Output the [x, y] coordinate of the center of the cell containing the given text.  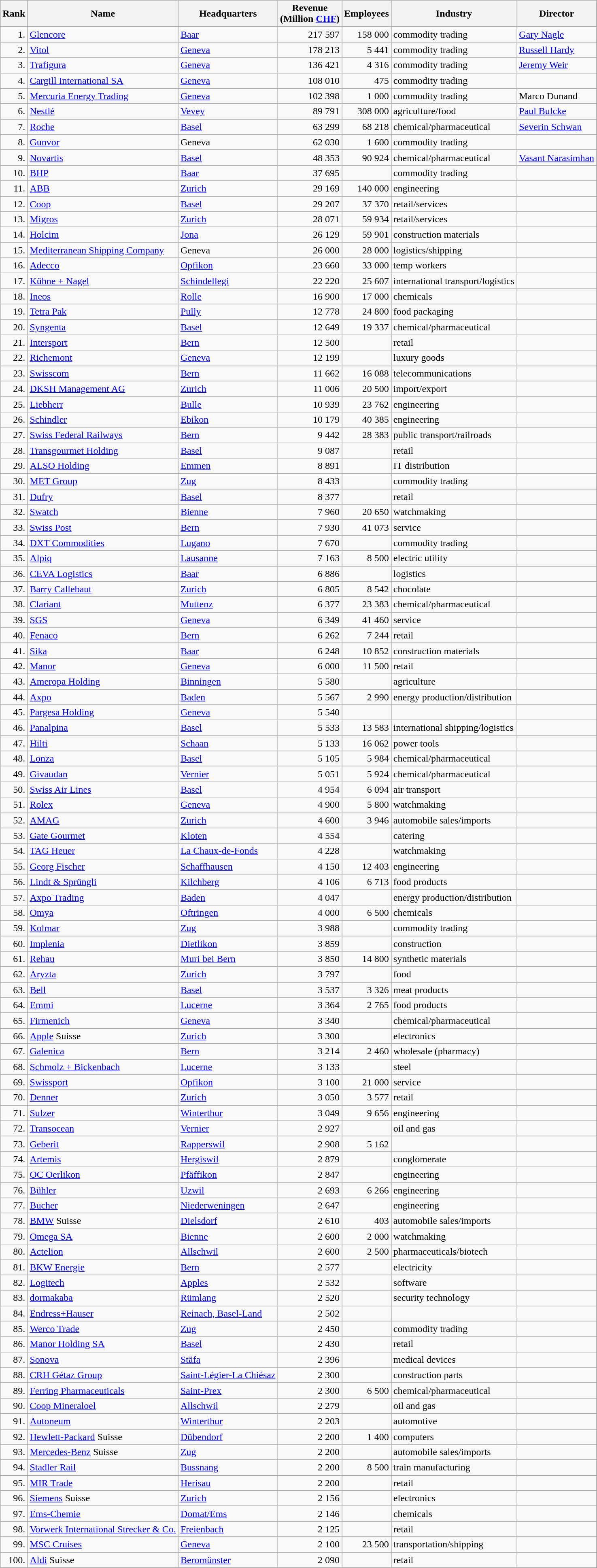
Lindt & Sprüngli [103, 882]
136 421 [310, 65]
73. [14, 1144]
Migros [103, 219]
Firmenich [103, 1021]
Axpo Trading [103, 897]
Ineos [103, 296]
16 062 [367, 743]
6 000 [310, 666]
87. [14, 1360]
security technology [454, 1298]
Aryzta [103, 974]
2 610 [310, 1221]
Nestlé [103, 111]
29. [14, 466]
90. [14, 1406]
train manufacturing [454, 1468]
20 500 [367, 389]
7 244 [367, 635]
Glencore [103, 34]
2 203 [310, 1421]
CEVA Logistics [103, 574]
Autoneum [103, 1421]
1. [14, 34]
3 859 [310, 944]
DXT Commodities [103, 543]
ALSO Holding [103, 466]
6 262 [310, 635]
Transocean [103, 1128]
2 693 [310, 1190]
6 805 [310, 589]
Dielsdorf [228, 1221]
23 660 [310, 266]
2 990 [367, 697]
31. [14, 497]
Dübendorf [228, 1437]
5 540 [310, 713]
Ebikon [228, 419]
Transgourmet Holding [103, 451]
5 051 [310, 774]
9 656 [367, 1113]
10 179 [310, 419]
logistics [454, 574]
Pfäffikon [228, 1174]
57. [14, 897]
5 133 [310, 743]
meat products [454, 990]
93. [14, 1452]
Swiss Federal Railways [103, 435]
10. [14, 173]
21 000 [367, 1082]
1 000 [367, 96]
11 662 [310, 373]
59. [14, 928]
Emmen [228, 466]
Apple Suisse [103, 1036]
2 879 [310, 1159]
2 577 [310, 1267]
37 695 [310, 173]
96. [14, 1498]
Revenue(Million CHF) [310, 14]
12 649 [310, 327]
2 520 [310, 1298]
Mercuria Energy Trading [103, 96]
89. [14, 1390]
8. [14, 142]
ABB [103, 188]
92. [14, 1437]
Saint-Légier-La Chiésaz [228, 1375]
MET Group [103, 481]
3. [14, 65]
5 580 [310, 681]
Jona [228, 235]
7. [14, 127]
48. [14, 759]
Stäfa [228, 1360]
Rehau [103, 959]
Holcim [103, 235]
99. [14, 1545]
TAG Heuer [103, 851]
2 430 [310, 1344]
32. [14, 512]
Ameropa Holding [103, 681]
12 403 [367, 866]
Rapperswil [228, 1144]
41 460 [367, 620]
Actelion [103, 1252]
4 316 [367, 65]
Richemont [103, 358]
Swisscom [103, 373]
Rank [14, 14]
74. [14, 1159]
178 213 [310, 50]
12 500 [310, 343]
IT distribution [454, 466]
10 852 [367, 651]
medical devices [454, 1360]
100. [14, 1560]
6 349 [310, 620]
Sonova [103, 1360]
CRH Gétaz Group [103, 1375]
6 248 [310, 651]
transportation/shipping [454, 1545]
89 791 [310, 111]
temp workers [454, 266]
4 150 [310, 866]
97. [14, 1514]
13 583 [367, 728]
24 800 [367, 312]
Coop [103, 204]
82. [14, 1283]
Fenaco [103, 635]
Alpiq [103, 558]
6. [14, 111]
59 901 [367, 235]
16 900 [310, 296]
Ems-Chemie [103, 1514]
food packaging [454, 312]
16. [14, 266]
3 850 [310, 959]
2 156 [310, 1498]
Rolex [103, 805]
Stadler Rail [103, 1468]
1 600 [367, 142]
Mediterranean Shipping Company [103, 250]
computers [454, 1437]
Clariant [103, 604]
3 364 [310, 1005]
La Chaux-de-Fonds [228, 851]
41. [14, 651]
22. [14, 358]
Hergiswil [228, 1159]
58. [14, 913]
Kilchberg [228, 882]
AMAG [103, 820]
35. [14, 558]
85. [14, 1329]
2 460 [367, 1051]
80. [14, 1252]
46. [14, 728]
68. [14, 1067]
Marco Dunand [557, 96]
Galenica [103, 1051]
Schmolz + Bickenbach [103, 1067]
91. [14, 1421]
5 800 [367, 805]
70. [14, 1098]
Swiss Post [103, 528]
Gary Nagle [557, 34]
Schaan [228, 743]
Apples [228, 1283]
steel [454, 1067]
4. [14, 81]
Oftringen [228, 913]
78. [14, 1221]
18. [14, 296]
Omya [103, 913]
48 353 [310, 157]
5 162 [367, 1144]
34. [14, 543]
76. [14, 1190]
77. [14, 1206]
75. [14, 1174]
telecommunications [454, 373]
21. [14, 343]
217 597 [310, 34]
81. [14, 1267]
Severin Schwan [557, 127]
10 939 [310, 404]
Kolmar [103, 928]
26 000 [310, 250]
50. [14, 789]
Panalpina [103, 728]
22 220 [310, 281]
2 450 [310, 1329]
Sulzer [103, 1113]
3 340 [310, 1021]
luxury goods [454, 358]
Barry Callebaut [103, 589]
chocolate [454, 589]
DKSH Management AG [103, 389]
Manor [103, 666]
19 337 [367, 327]
45. [14, 713]
8 377 [310, 497]
2 090 [310, 1560]
Siemens Suisse [103, 1498]
Novartis [103, 157]
25. [14, 404]
Swissport [103, 1082]
Givaudan [103, 774]
3 050 [310, 1098]
9 442 [310, 435]
4 106 [310, 882]
Gate Gourmet [103, 836]
food [454, 974]
Vorwerk International Strecker & Co. [103, 1529]
23 762 [367, 404]
Rolle [228, 296]
Industry [454, 14]
5 924 [367, 774]
Hewlett-Packard Suisse [103, 1437]
33. [14, 528]
7 163 [310, 558]
Schindellegi [228, 281]
9. [14, 157]
37. [14, 589]
OC Oerlikon [103, 1174]
Jeremy Weir [557, 65]
Tetra Pak [103, 312]
public transport/railroads [454, 435]
24. [14, 389]
Employees [367, 14]
3 537 [310, 990]
conglomerate [454, 1159]
2 100 [310, 1545]
68 218 [367, 127]
4 047 [310, 897]
Reinach, Basel-Land [228, 1313]
41 073 [367, 528]
Director [557, 14]
Bühler [103, 1190]
international transport/logistics [454, 281]
308 000 [367, 111]
Binningen [228, 681]
4 000 [310, 913]
Cargill International SA [103, 81]
Manor Holding SA [103, 1344]
Artemis [103, 1159]
Dufry [103, 497]
Axpo [103, 697]
2 847 [310, 1174]
47. [14, 743]
Uzwil [228, 1190]
import/export [454, 389]
Schaffhausen [228, 866]
Omega SA [103, 1236]
5 533 [310, 728]
66. [14, 1036]
logistics/shipping [454, 250]
79. [14, 1236]
Swiss Air Lines [103, 789]
5 567 [310, 697]
475 [367, 81]
102 398 [310, 96]
65. [14, 1021]
wholesale (pharmacy) [454, 1051]
17. [14, 281]
6 266 [367, 1190]
Sika [103, 651]
30. [14, 481]
Werco Trade [103, 1329]
6 377 [310, 604]
17 000 [367, 296]
Vevey [228, 111]
Name [103, 14]
23 383 [367, 604]
16 088 [367, 373]
43. [14, 681]
3 133 [310, 1067]
4 954 [310, 789]
3 577 [367, 1098]
3 326 [367, 990]
8 433 [310, 481]
3 797 [310, 974]
Bussnang [228, 1468]
28 000 [367, 250]
63 299 [310, 127]
Swatch [103, 512]
synthetic materials [454, 959]
Bell [103, 990]
Lugano [228, 543]
40. [14, 635]
electric utility [454, 558]
59 934 [367, 219]
67. [14, 1051]
7 930 [310, 528]
28 383 [367, 435]
Mercedes-Benz Suisse [103, 1452]
Vasant Narasimhan [557, 157]
72. [14, 1128]
Gunvor [103, 142]
63. [14, 990]
Implenia [103, 944]
Kloten [228, 836]
71. [14, 1113]
SGS [103, 620]
98. [14, 1529]
software [454, 1283]
14 800 [367, 959]
9 087 [310, 451]
2 279 [310, 1406]
5 984 [367, 759]
6 886 [310, 574]
Denner [103, 1098]
Roche [103, 127]
Saint-Prex [228, 1390]
44. [14, 697]
23. [14, 373]
11 500 [367, 666]
2 765 [367, 1005]
5 441 [367, 50]
84. [14, 1313]
Freienbach [228, 1529]
29 207 [310, 204]
automotive [454, 1421]
3 946 [367, 820]
3 988 [310, 928]
Lausanne [228, 558]
Georg Fischer [103, 866]
Geberit [103, 1144]
Muttenz [228, 604]
4 554 [310, 836]
15. [14, 250]
Emmi [103, 1005]
20. [14, 327]
Domat/Ems [228, 1514]
Pargesa Holding [103, 713]
dormakaba [103, 1298]
Syngenta [103, 327]
2 125 [310, 1529]
64. [14, 1005]
28. [14, 451]
26 129 [310, 235]
pharmaceuticals/biotech [454, 1252]
28 071 [310, 219]
4 600 [310, 820]
Logitech [103, 1283]
5. [14, 96]
19. [14, 312]
42. [14, 666]
3 300 [310, 1036]
agriculture [454, 681]
Hilti [103, 743]
Adecco [103, 266]
8 891 [310, 466]
4 900 [310, 805]
6 713 [367, 882]
140 000 [367, 188]
BKW Energie [103, 1267]
Bulle [228, 404]
2 532 [310, 1283]
Aldi Suisse [103, 1560]
11. [14, 188]
7 960 [310, 512]
56. [14, 882]
Rümlang [228, 1298]
MSC Cruises [103, 1545]
2 146 [310, 1514]
2 500 [367, 1252]
Dietlikon [228, 944]
11 006 [310, 389]
8 542 [367, 589]
83. [14, 1298]
61. [14, 959]
Ferring Pharmaceuticals [103, 1390]
403 [367, 1221]
94. [14, 1468]
1 400 [367, 1437]
Lonza [103, 759]
54. [14, 851]
2 000 [367, 1236]
90 924 [367, 157]
86. [14, 1344]
Beromünster [228, 1560]
BMW Suisse [103, 1221]
Muri bei Bern [228, 959]
12 199 [310, 358]
catering [454, 836]
14. [14, 235]
power tools [454, 743]
62 030 [310, 142]
29 169 [310, 188]
Headquarters [228, 14]
26. [14, 419]
Herisau [228, 1483]
95. [14, 1483]
33 000 [367, 266]
2 927 [310, 1128]
agriculture/food [454, 111]
Endress+Hauser [103, 1313]
13. [14, 219]
2 908 [310, 1144]
2 647 [310, 1206]
Liebherr [103, 404]
construction parts [454, 1375]
Coop Mineraloel [103, 1406]
5 105 [310, 759]
Vitol [103, 50]
27. [14, 435]
air transport [454, 789]
40 385 [367, 419]
49. [14, 774]
53. [14, 836]
69. [14, 1082]
158 000 [367, 34]
3 214 [310, 1051]
20 650 [367, 512]
6 094 [367, 789]
60. [14, 944]
108 010 [310, 81]
12 778 [310, 312]
construction [454, 944]
electricity [454, 1267]
23 500 [367, 1545]
international shipping/logistics [454, 728]
36. [14, 574]
Russell Hardy [557, 50]
Trafigura [103, 65]
55. [14, 866]
Intersport [103, 343]
Schindler [103, 419]
37 370 [367, 204]
BHP [103, 173]
38. [14, 604]
Niederweningen [228, 1206]
MIR Trade [103, 1483]
3 049 [310, 1113]
3 100 [310, 1082]
Pully [228, 312]
52. [14, 820]
25 607 [367, 281]
Paul Bulcke [557, 111]
51. [14, 805]
88. [14, 1375]
2. [14, 50]
12. [14, 204]
2 396 [310, 1360]
Bucher [103, 1206]
7 670 [310, 543]
4 228 [310, 851]
Kühne + Nagel [103, 281]
2 502 [310, 1313]
62. [14, 974]
39. [14, 620]
